From the cell containing the given text, extract its center point as [X, Y] coordinate. 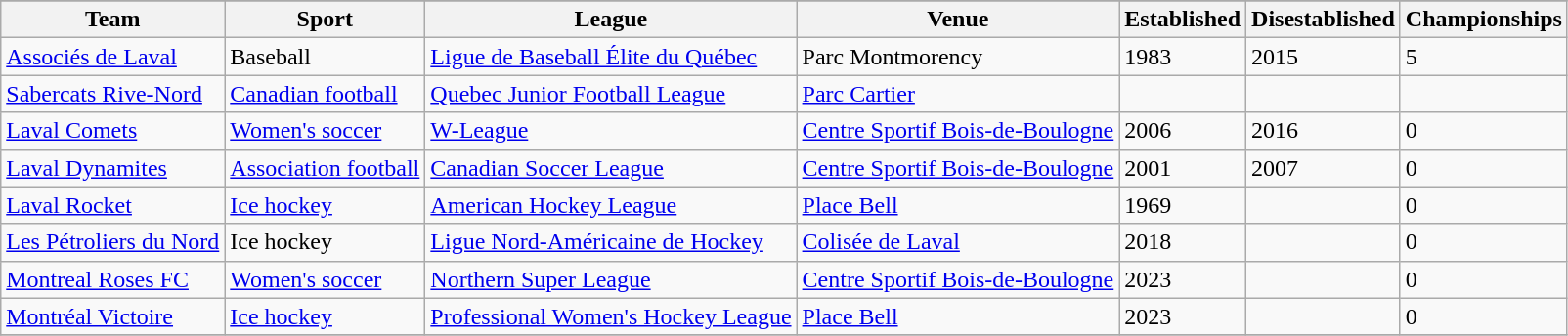
Team [113, 20]
Quebec Junior Football League [611, 94]
Laval Dynamites [113, 168]
Canadian football [325, 94]
American Hockey League [611, 205]
Disestablished [1324, 20]
Baseball [325, 57]
Established [1183, 20]
Parc Cartier [958, 94]
Sabercats Rive-Nord [113, 94]
1969 [1183, 205]
Championships [1484, 20]
Montreal Roses FC [113, 279]
5 [1484, 57]
2006 [1183, 131]
1983 [1183, 57]
Northern Super League [611, 279]
2016 [1324, 131]
W-League [611, 131]
2015 [1324, 57]
League [611, 20]
Associés de Laval [113, 57]
Canadian Soccer League [611, 168]
Parc Montmorency [958, 57]
Laval Rocket [113, 205]
Laval Comets [113, 131]
Venue [958, 20]
Colisée de Laval [958, 242]
2001 [1183, 168]
Ligue Nord-Américaine de Hockey [611, 242]
Ligue de Baseball Élite du Québec [611, 57]
Professional Women's Hockey League [611, 316]
2018 [1183, 242]
Montréal Victoire [113, 316]
Sport [325, 20]
2007 [1324, 168]
Les Pétroliers du Nord [113, 242]
Association football [325, 168]
